Return the [x, y] coordinate for the center point of the cell that contains the specified text.  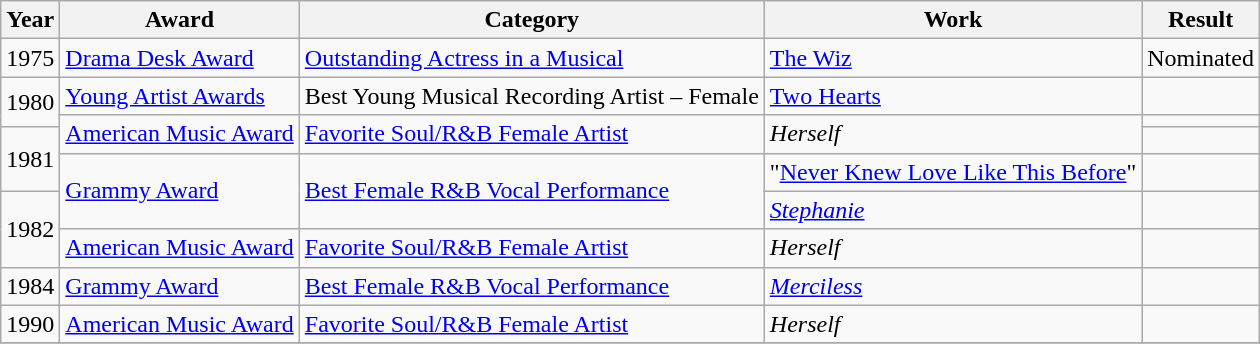
Two Hearts [952, 96]
Stephanie [952, 210]
Work [952, 20]
The Wiz [952, 58]
Best Young Musical Recording Artist – Female [532, 96]
Drama Desk Award [180, 58]
Nominated [1201, 58]
Young Artist Awards [180, 96]
Award [180, 20]
Result [1201, 20]
1981 [30, 158]
Merciless [952, 286]
Category [532, 20]
1984 [30, 286]
"Never Knew Love Like This Before" [952, 172]
1980 [30, 102]
Outstanding Actress in a Musical [532, 58]
1975 [30, 58]
1982 [30, 229]
1990 [30, 324]
Year [30, 20]
